Identify which cell holds the provided text, then report its (x, y) central coordinate. 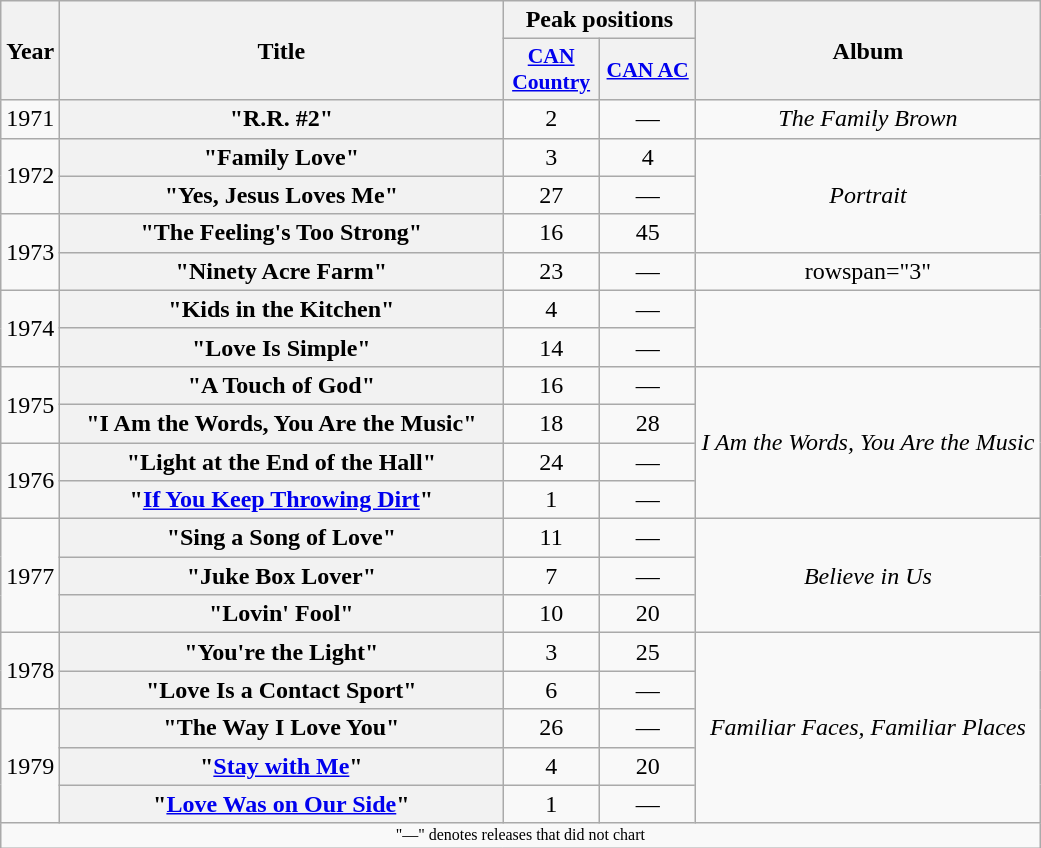
Believe in Us (868, 576)
6 (552, 690)
Title (282, 50)
45 (648, 233)
"Kids in the Kitchen" (282, 309)
"Stay with Me" (282, 766)
CAN AC (648, 70)
14 (552, 347)
1974 (30, 328)
1973 (30, 252)
"Love Is Simple" (282, 347)
1977 (30, 576)
rowspan="3" (868, 271)
"Love Was on Our Side" (282, 804)
7 (552, 576)
"If You Keep Throwing Dirt" (282, 500)
"—" denotes releases that did not chart (520, 835)
28 (648, 423)
Album (868, 50)
1976 (30, 480)
1979 (30, 766)
27 (552, 195)
Year (30, 50)
"Light at the End of the Hall" (282, 461)
The Family Brown (868, 119)
"Ninety Acre Farm" (282, 271)
"A Touch of God" (282, 385)
"Love Is a Contact Sport" (282, 690)
"Yes, Jesus Loves Me" (282, 195)
1978 (30, 671)
26 (552, 728)
1975 (30, 404)
25 (648, 652)
"R.R. #2" (282, 119)
"You're the Light" (282, 652)
CAN Country (552, 70)
Peak positions (600, 20)
1971 (30, 119)
24 (552, 461)
"Sing a Song of Love" (282, 538)
"Juke Box Lover" (282, 576)
23 (552, 271)
1972 (30, 176)
Familiar Faces, Familiar Places (868, 728)
"The Feeling's Too Strong" (282, 233)
10 (552, 614)
"I Am the Words, You Are the Music" (282, 423)
18 (552, 423)
"Lovin' Fool" (282, 614)
Portrait (868, 195)
"Family Love" (282, 157)
I Am the Words, You Are the Music (868, 442)
2 (552, 119)
11 (552, 538)
"The Way I Love You" (282, 728)
